Return (X, Y) of the center of cell containing provided text 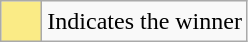
Indicates the winner (145, 22)
